Search for the cell housing the specified text and yield its (X, Y) center coordinate. 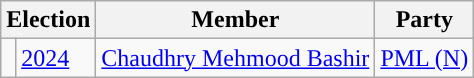
PML (N) (424, 58)
Member (236, 20)
Election (48, 20)
Party (424, 20)
2024 (56, 58)
Chaudhry Mehmood Bashir (236, 58)
